Detect which cell encompasses the target text, then output its (X, Y) center coordinate. 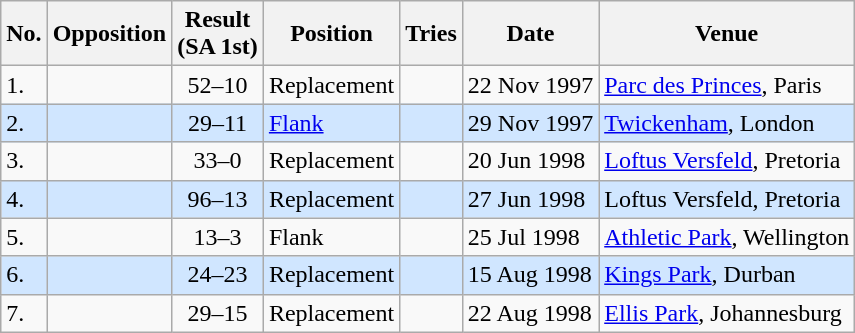
13–3 (218, 237)
5. (24, 237)
Tries (432, 34)
96–13 (218, 199)
Athletic Park, Wellington (727, 237)
29 Nov 1997 (530, 123)
Kings Park, Durban (727, 275)
15 Aug 1998 (530, 275)
4. (24, 199)
Twickenham, London (727, 123)
Date (530, 34)
22 Nov 1997 (530, 85)
1. (24, 85)
Position (331, 34)
20 Jun 1998 (530, 161)
Opposition (109, 34)
27 Jun 1998 (530, 199)
Parc des Princes, Paris (727, 85)
Venue (727, 34)
6. (24, 275)
Ellis Park, Johannesburg (727, 313)
24–23 (218, 275)
No. (24, 34)
29–11 (218, 123)
52–10 (218, 85)
Result(SA 1st) (218, 34)
3. (24, 161)
33–0 (218, 161)
25 Jul 1998 (530, 237)
2. (24, 123)
22 Aug 1998 (530, 313)
29–15 (218, 313)
7. (24, 313)
